Pinpoint the cell where the given text exists, returning its [x, y] midpoint coordinate. 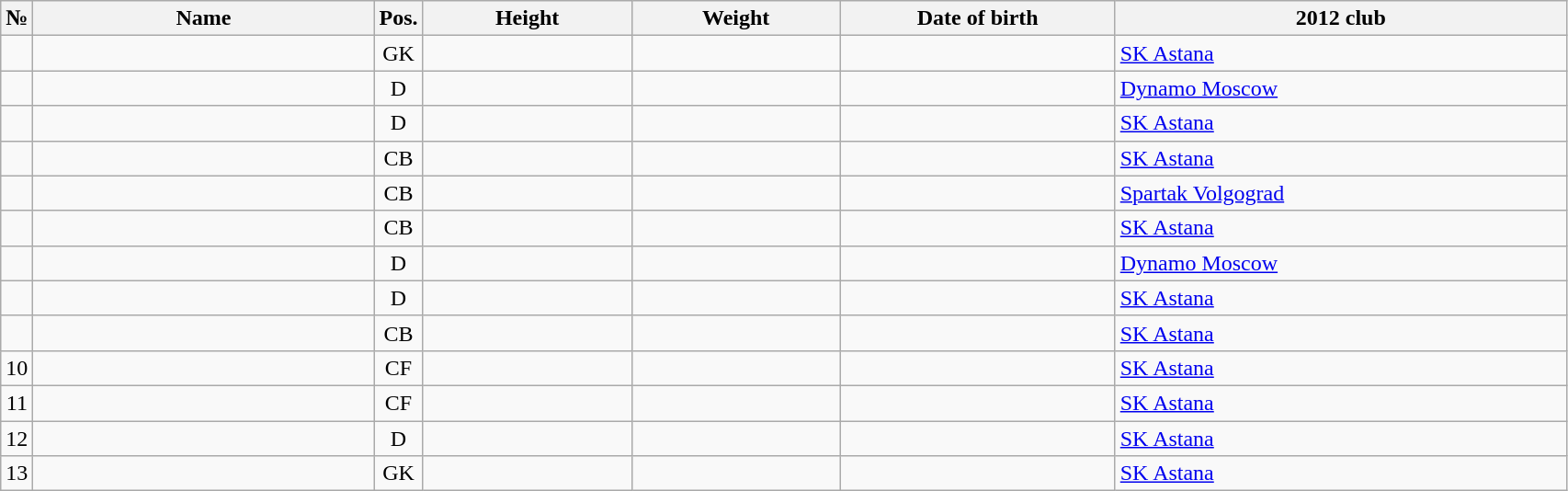
12 [17, 439]
№ [17, 18]
Date of birth [978, 18]
11 [17, 403]
13 [17, 474]
Weight [735, 18]
10 [17, 368]
Name [204, 18]
Height [528, 18]
2012 club [1340, 18]
Spartak Volgograd [1340, 193]
Pos. [399, 18]
